Return the (x, y) coordinate for the center point of the cell that contains the specified text.  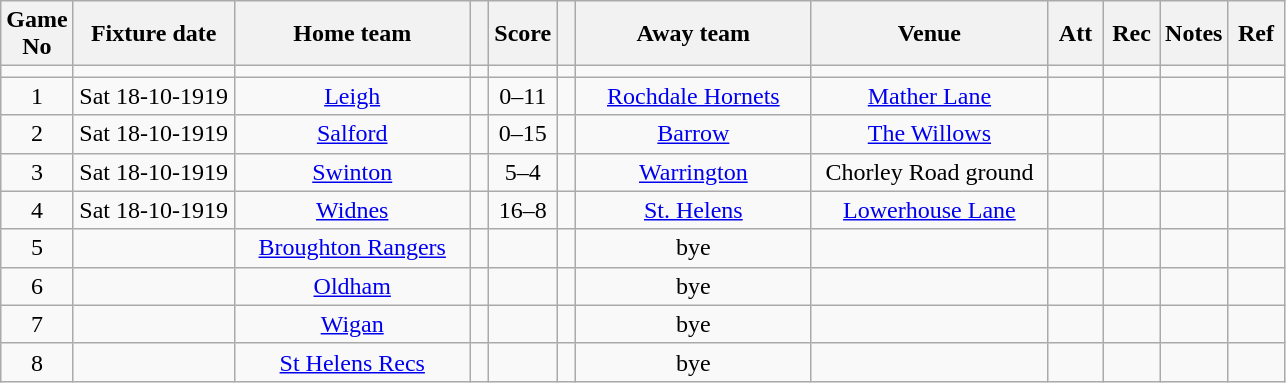
Oldham (352, 286)
Fixture date (154, 34)
Home team (352, 34)
0–11 (523, 96)
5 (37, 248)
8 (37, 362)
0–15 (523, 134)
Warrington (693, 172)
Barrow (693, 134)
Game No (37, 34)
1 (37, 96)
Ref (1256, 34)
3 (37, 172)
16–8 (523, 210)
4 (37, 210)
The Willows (929, 134)
Wigan (352, 324)
Rec (1132, 34)
Venue (929, 34)
Salford (352, 134)
6 (37, 286)
Notes (1194, 34)
Broughton Rangers (352, 248)
Away team (693, 34)
Leigh (352, 96)
St. Helens (693, 210)
Score (523, 34)
Widnes (352, 210)
Att (1075, 34)
Mather Lane (929, 96)
2 (37, 134)
7 (37, 324)
Lowerhouse Lane (929, 210)
5–4 (523, 172)
Chorley Road ground (929, 172)
Rochdale Hornets (693, 96)
St Helens Recs (352, 362)
Swinton (352, 172)
